Capture the cell that displays the provided text and extract its (x, y) central coordinate. 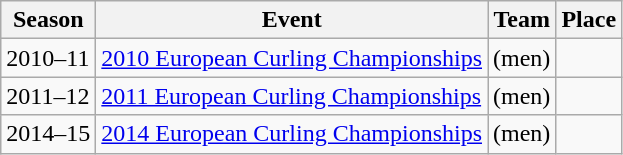
2014–15 (48, 134)
2010–11 (48, 58)
Season (48, 20)
Place (589, 20)
Event (292, 20)
2011–12 (48, 96)
2011 European Curling Championships (292, 96)
Team (522, 20)
2010 European Curling Championships (292, 58)
2014 European Curling Championships (292, 134)
